Pinpoint the cell where the given text exists, returning its [x, y] midpoint coordinate. 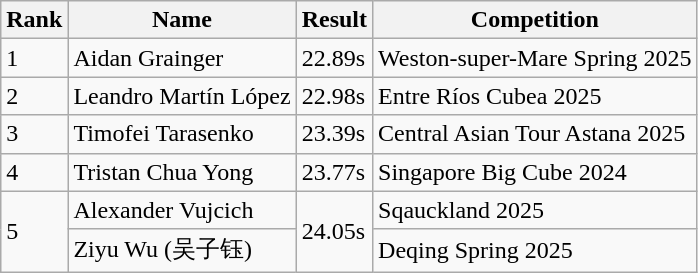
22.89s [334, 58]
2 [34, 96]
Result [334, 20]
23.77s [334, 172]
Deqing Spring 2025 [536, 250]
1 [34, 58]
Name [182, 20]
4 [34, 172]
Singapore Big Cube 2024 [536, 172]
Rank [34, 20]
24.05s [334, 232]
3 [34, 134]
Central Asian Tour Astana 2025 [536, 134]
Weston-super-Mare Spring 2025 [536, 58]
Sqauckland 2025 [536, 210]
Leandro Martín López [182, 96]
Aidan Grainger [182, 58]
Timofei Tarasenko [182, 134]
Alexander Vujcich [182, 210]
Tristan Chua Yong [182, 172]
Ziyu Wu (吴子钰) [182, 250]
23.39s [334, 134]
22.98s [334, 96]
5 [34, 232]
Entre Ríos Cubea 2025 [536, 96]
Competition [536, 20]
